Capture the cell that displays the provided text and extract its (X, Y) central coordinate. 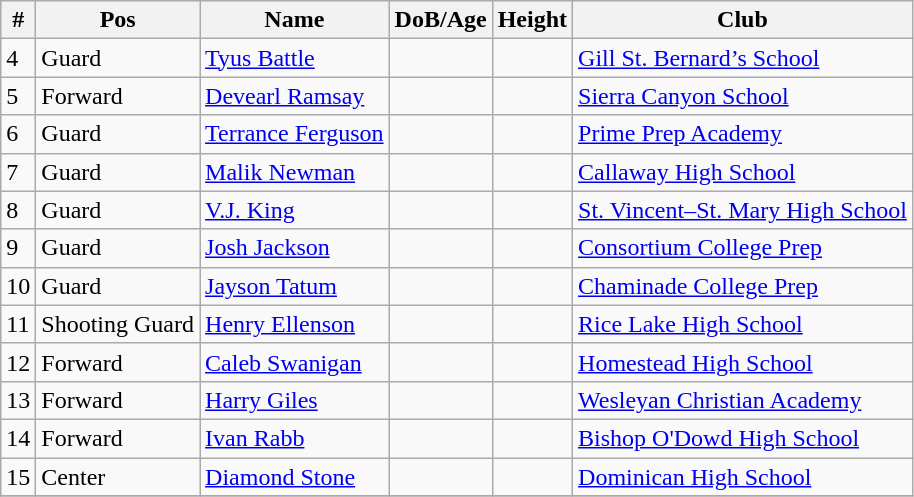
8 (18, 210)
Club (743, 20)
Center (118, 477)
5 (18, 96)
Wesleyan Christian Academy (743, 400)
14 (18, 438)
# (18, 20)
Prime Prep Academy (743, 134)
Dominican High School (743, 477)
Josh Jackson (295, 248)
Sierra Canyon School (743, 96)
Rice Lake High School (743, 324)
Harry Giles (295, 400)
Gill St. Bernard’s School (743, 58)
Henry Ellenson (295, 324)
Name (295, 20)
Pos (118, 20)
Terrance Ferguson (295, 134)
Malik Newman (295, 172)
Chaminade College Prep (743, 286)
Height (532, 20)
Bishop O'Dowd High School (743, 438)
Tyus Battle (295, 58)
7 (18, 172)
11 (18, 324)
15 (18, 477)
St. Vincent–St. Mary High School (743, 210)
10 (18, 286)
Jayson Tatum (295, 286)
Diamond Stone (295, 477)
Consortium College Prep (743, 248)
Callaway High School (743, 172)
DoB/Age (440, 20)
Caleb Swanigan (295, 362)
6 (18, 134)
Ivan Rabb (295, 438)
4 (18, 58)
12 (18, 362)
Homestead High School (743, 362)
13 (18, 400)
9 (18, 248)
Devearl Ramsay (295, 96)
V.J. King (295, 210)
Shooting Guard (118, 324)
